Return the [x, y] coordinate for the center point of the cell that contains the specified text.  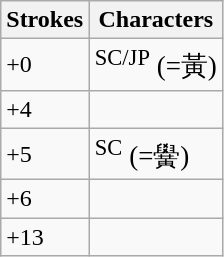
+4 [45, 109]
+13 [45, 237]
Characters [156, 20]
SC/JP (=黃) [156, 64]
+6 [45, 198]
SC (=黌) [156, 154]
+5 [45, 154]
+0 [45, 64]
Strokes [45, 20]
